Detect which cell encompasses the target text, then output its [X, Y] center coordinate. 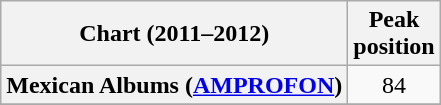
Peakposition [394, 34]
84 [394, 85]
Mexican Albums (AMPROFON) [174, 85]
Chart (2011–2012) [174, 34]
